Locate the cell with the specified text and output its (x, y) center coordinate. 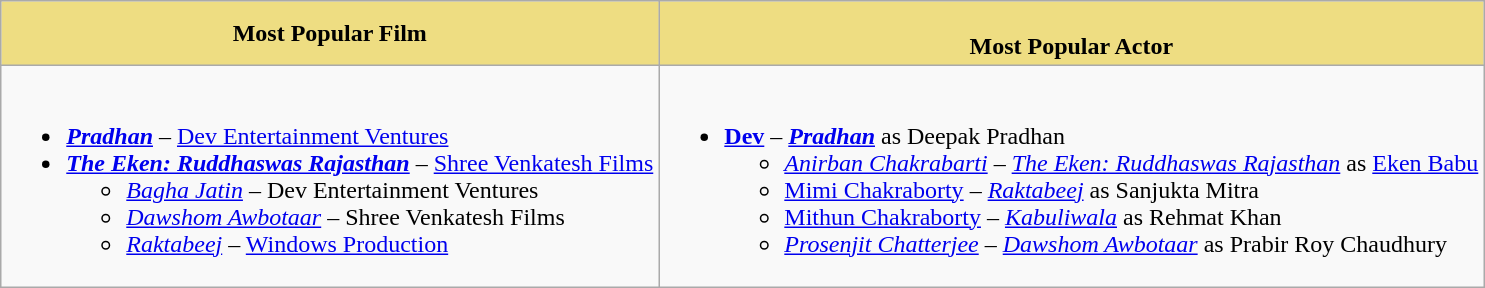
Most Popular Actor (1072, 34)
Most Popular Film (330, 34)
